Detect which cell encompasses the target text, then output its [X, Y] center coordinate. 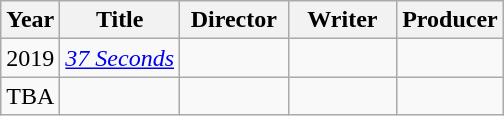
37 Seconds [120, 58]
2019 [30, 58]
TBA [30, 96]
Director [234, 20]
Title [120, 20]
Writer [342, 20]
Year [30, 20]
Producer [450, 20]
